Detect which cell encompasses the target text, then output its (X, Y) center coordinate. 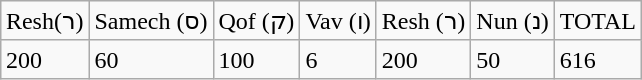
Samech (ס) (151, 21)
6 (338, 59)
50 (512, 59)
Vav (ו) (338, 21)
100 (256, 59)
Resh(ר) (44, 21)
Qof (ק) (256, 21)
616 (598, 59)
Nun (נ) (512, 21)
Resh (ר) (424, 21)
TOTAL (598, 21)
60 (151, 59)
